Locate the cell with the specified text and output its (x, y) center coordinate. 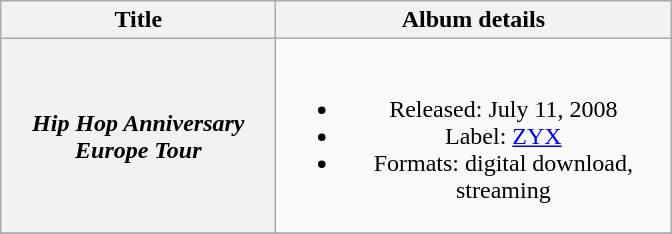
Released: July 11, 2008Label: ZYXFormats: digital download, streaming (474, 136)
Album details (474, 20)
Hip Hop Anniversary Europe Tour (138, 136)
Title (138, 20)
